Detect which cell encompasses the target text, then output its [x, y] center coordinate. 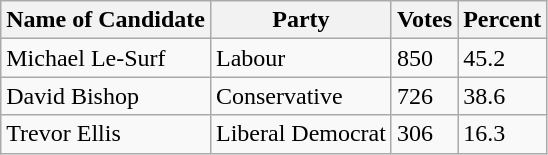
726 [424, 96]
45.2 [502, 58]
Party [300, 20]
16.3 [502, 134]
Liberal Democrat [300, 134]
Michael Le-Surf [106, 58]
850 [424, 58]
38.6 [502, 96]
306 [424, 134]
Percent [502, 20]
Trevor Ellis [106, 134]
Name of Candidate [106, 20]
Labour [300, 58]
Conservative [300, 96]
Votes [424, 20]
David Bishop [106, 96]
